Provide the (x, y) coordinate of the cell's center where the given text is located.  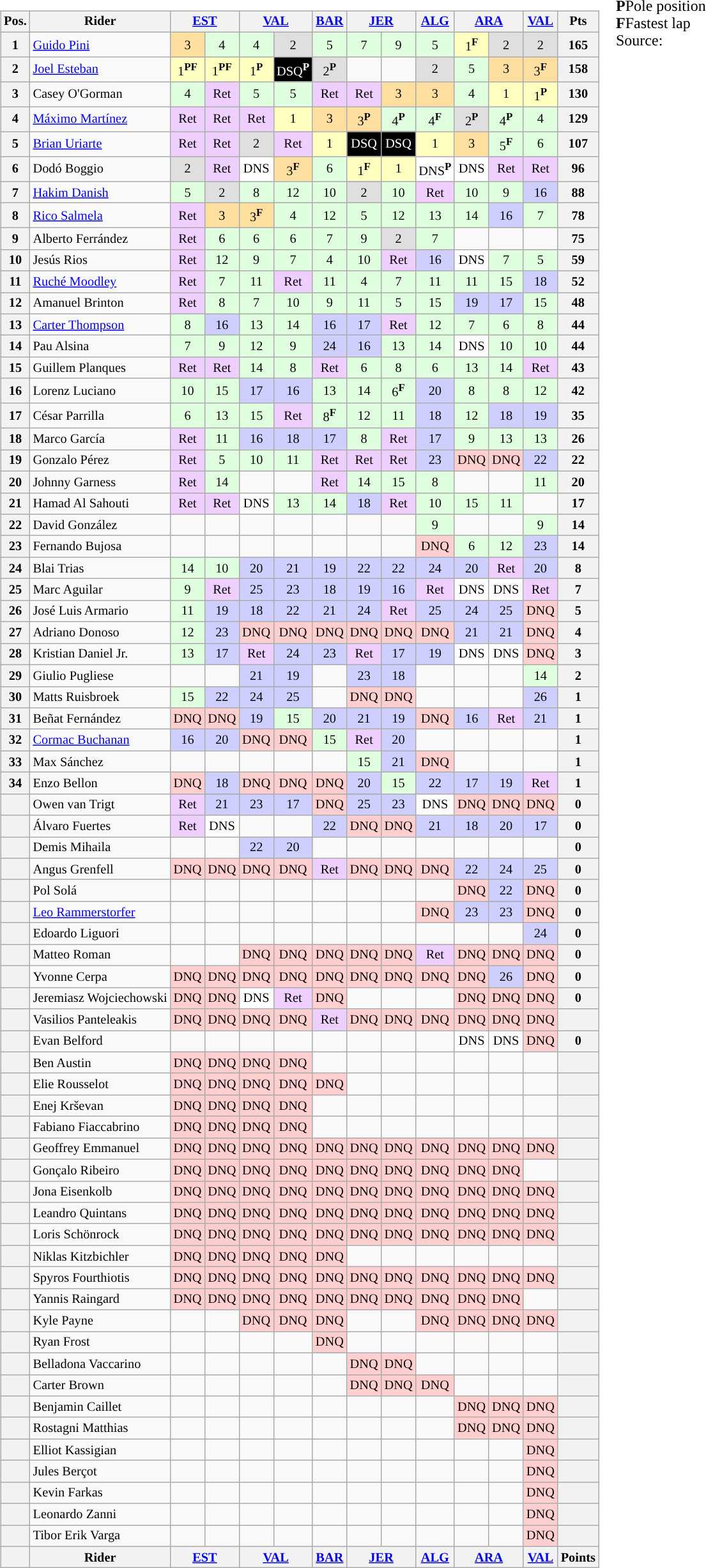
Ben Austin (100, 1063)
Yvonne Cerpa (100, 977)
Spyros Fourthiotis (100, 1278)
Kristian Daniel Jr. (100, 654)
Jesús Rios (100, 260)
Elliot Kassigian (100, 1450)
Benjamin Caillet (100, 1407)
33 (15, 762)
José Luis Armario (100, 611)
Johnny Garness (100, 482)
Dodó Boggio (100, 169)
Rico Salmela (100, 216)
4F (434, 119)
Rostagni Matthias (100, 1428)
Carter Thompson (100, 325)
129 (578, 119)
Pol Solá (100, 891)
107 (578, 144)
Angus Grenfell (100, 869)
96 (578, 169)
Kyle Payne (100, 1321)
Máximo Martínez (100, 119)
6F (399, 391)
Álvaro Fuertes (100, 826)
Cormac Buchanan (100, 740)
78 (578, 216)
Brian Uriarte (100, 144)
Jona Eisenkolb (100, 1192)
Gonçalo Ribeiro (100, 1170)
43 (578, 368)
Yannis Raingard (100, 1299)
Pos. (15, 22)
Ryan Frost (100, 1342)
Pau Alsina (100, 346)
DNSP (434, 169)
32 (15, 740)
David González (100, 525)
Tibor Erik Varga (100, 1536)
Guido Pini (100, 45)
Niklas Kitzbichler (100, 1256)
52 (578, 282)
35 (578, 415)
DSQP (293, 69)
Points (578, 1557)
48 (578, 304)
Alberto Ferrández (100, 239)
88 (578, 192)
42 (578, 391)
Demis Mihaila (100, 848)
8F (330, 415)
130 (578, 95)
Pts (578, 22)
29 (15, 675)
Beñat Fernández (100, 719)
Hamad Al Sahouti (100, 503)
Edoardo Liguori (100, 934)
Jules Berçot (100, 1472)
Joel Esteban (100, 69)
Hakim Danish (100, 192)
31 (15, 719)
Fabiano Fiaccabrino (100, 1127)
Amanuel Brinton (100, 304)
Enej Krševan (100, 1105)
Geoffrey Emmanuel (100, 1149)
Ruché Moodley (100, 282)
Belladona Vaccarino (100, 1364)
Fernando Bujosa (100, 546)
Loris Schönrock (100, 1234)
Vasilios Panteleakis (100, 1020)
Leo Rammerstorfer (100, 912)
Lorenz Luciano (100, 391)
59 (578, 260)
34 (15, 783)
Enzo Bellon (100, 783)
Max Sánchez (100, 762)
75 (578, 239)
30 (15, 697)
Casey O'Gorman (100, 95)
Adriano Donoso (100, 633)
Elie Rousselot (100, 1084)
165 (578, 45)
3P (364, 119)
Owen van Trigt (100, 804)
Gonzalo Pérez (100, 461)
Guillem Planques (100, 368)
Marco García (100, 439)
28 (15, 654)
27 (15, 633)
158 (578, 69)
Kevin Farkas (100, 1493)
Matts Ruisbroek (100, 697)
Blai Trias (100, 568)
5F (506, 144)
Evan Belford (100, 1041)
Leonardo Zanni (100, 1514)
Leandro Quintans (100, 1213)
Jeremiasz Wojciechowski (100, 998)
Matteo Roman (100, 955)
Marc Aguilar (100, 590)
Giulio Pugliese (100, 675)
César Parrilla (100, 415)
Carter Brown (100, 1385)
